Extract the (X, Y) coordinate from the center of the cell holding the provided text.  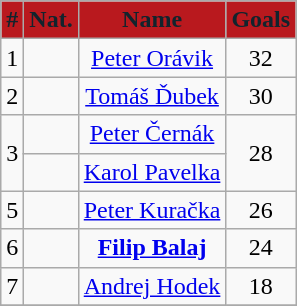
Peter Kuračka (152, 210)
Tomáš Ďubek (152, 96)
Filip Balaj (152, 248)
1 (12, 58)
Peter Černák (152, 134)
32 (261, 58)
30 (261, 96)
28 (261, 153)
2 (12, 96)
Nat. (51, 20)
6 (12, 248)
3 (12, 153)
Peter Orávik (152, 58)
Name (152, 20)
18 (261, 286)
26 (261, 210)
7 (12, 286)
Karol Pavelka (152, 172)
# (12, 20)
5 (12, 210)
Goals (261, 20)
Andrej Hodek (152, 286)
24 (261, 248)
